Locate the cell with the specified text and output its (x, y) center coordinate. 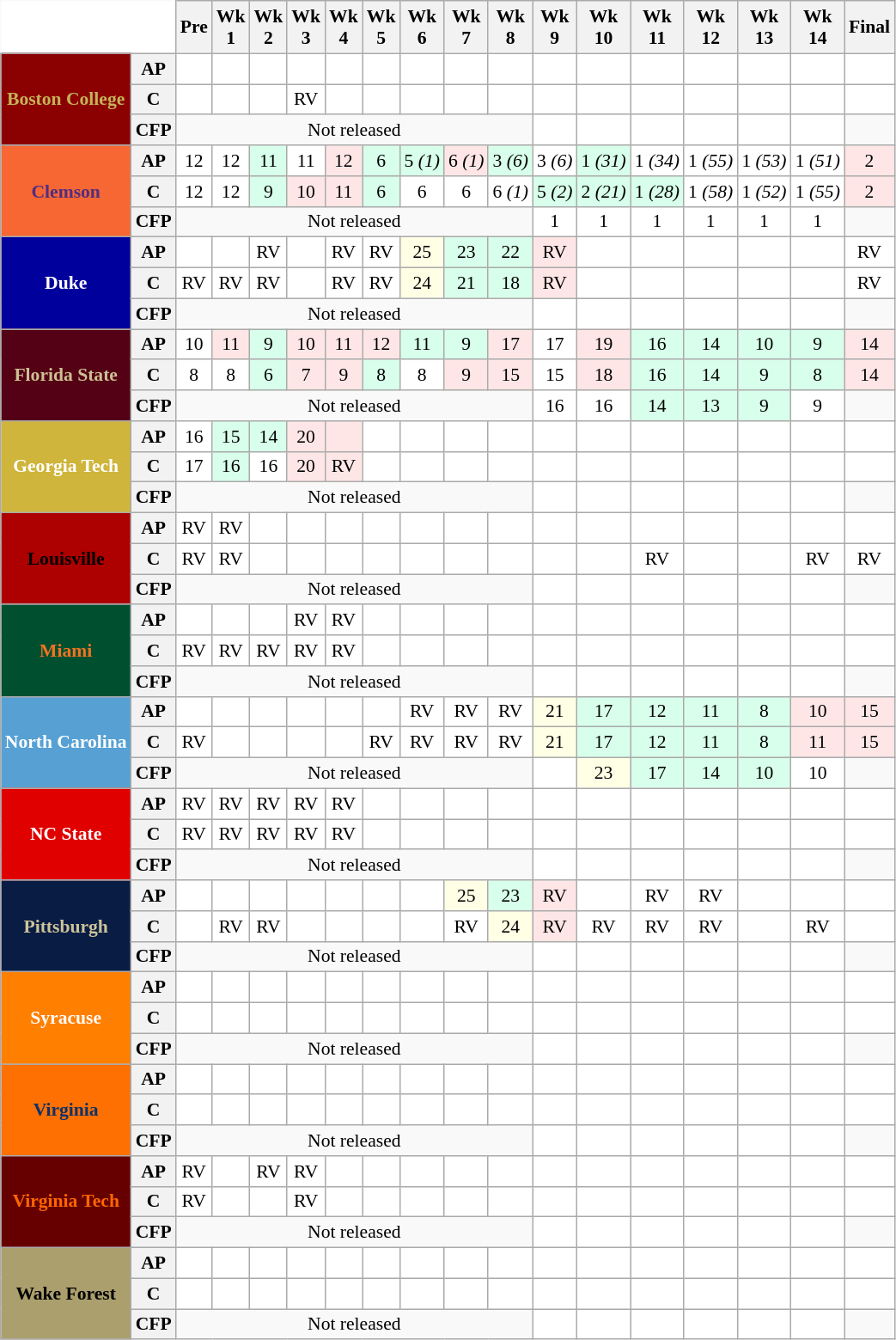
Wk11 (657, 28)
5 (2) (555, 192)
Wk2 (269, 28)
19 (603, 345)
Final (869, 28)
Wk3 (306, 28)
2 (21) (603, 192)
Wake Forest (66, 1294)
1 (28) (657, 192)
1 (34) (657, 161)
NC State (66, 834)
Wk9 (555, 28)
Wk12 (710, 28)
Pre (194, 28)
Pittsburgh (66, 927)
Wk8 (510, 28)
Wk1 (231, 28)
North Carolina (66, 743)
Virginia (66, 1111)
Georgia Tech (66, 468)
Wk5 (381, 28)
Syracuse (66, 1018)
Louisville (66, 559)
Duke (66, 284)
Miami (66, 652)
Boston College (66, 100)
13 (710, 406)
22 (510, 253)
5 (1) (421, 161)
1 (51) (818, 161)
Clemson (66, 191)
7 (306, 376)
1 (53) (764, 161)
Wk6 (421, 28)
Virginia Tech (66, 1202)
Wk13 (764, 28)
Wk14 (818, 28)
Florida State (66, 375)
1 (52) (764, 192)
Wk4 (344, 28)
1 (31) (603, 161)
Wk7 (466, 28)
Wk10 (603, 28)
1 (58) (710, 192)
